Identify which cell holds the provided text, then report its [x, y] central coordinate. 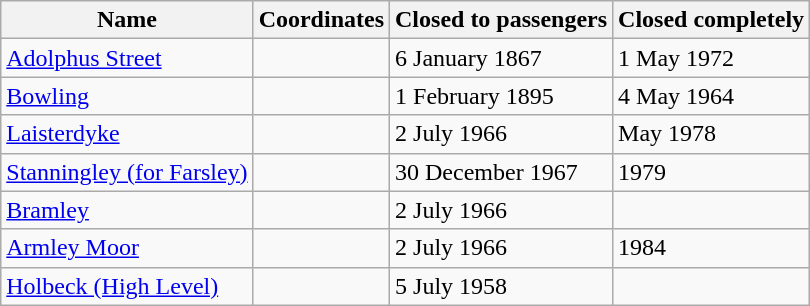
1 February 1895 [502, 96]
5 July 1958 [502, 286]
1 May 1972 [712, 58]
Closed completely [712, 20]
30 December 1967 [502, 172]
Armley Moor [127, 248]
Laisterdyke [127, 134]
May 1978 [712, 134]
1984 [712, 248]
6 January 1867 [502, 58]
4 May 1964 [712, 96]
Coordinates [321, 20]
Adolphus Street [127, 58]
Holbeck (High Level) [127, 286]
Stanningley (for Farsley) [127, 172]
1979 [712, 172]
Bowling [127, 96]
Name [127, 20]
Bramley [127, 210]
Closed to passengers [502, 20]
